Capture the cell that displays the provided text and extract its (X, Y) central coordinate. 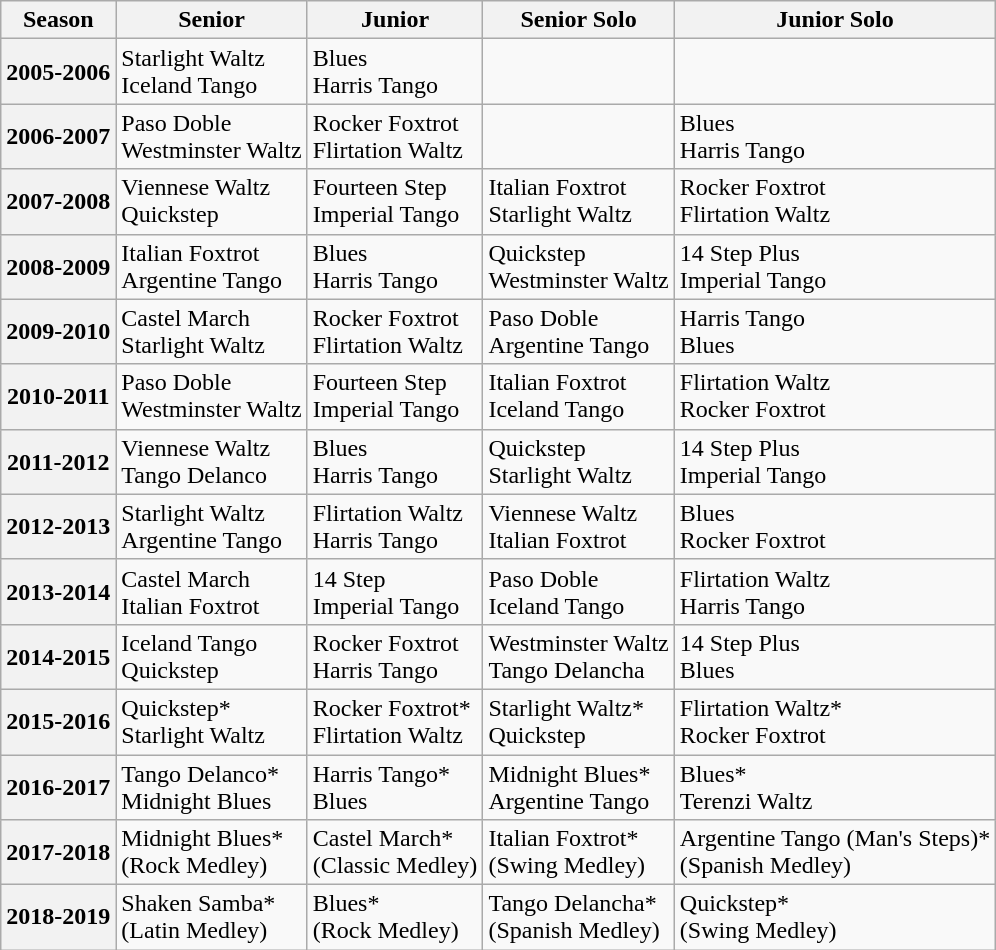
Starlight Waltz Iceland Tango (212, 72)
Paso Doble Argentine Tango (578, 332)
Westminster Waltz Tango Delancha (578, 656)
Rocker Foxtrot* Flirtation Waltz (395, 722)
Blues* Terenzi Waltz (834, 786)
Harris Tango Blues (834, 332)
2018-2019 (58, 918)
Midnight Blues* Argentine Tango (578, 786)
Junior (395, 20)
Castel March* (Classic Medley) (395, 852)
Starlight Waltz* Quickstep (578, 722)
Italian Foxtrot Starlight Waltz (578, 202)
Italian Foxtrot Argentine Tango (212, 266)
14 Step Imperial Tango (395, 592)
2011-2012 (58, 462)
Blues* (Rock Medley) (395, 918)
Junior Solo (834, 20)
Quickstep Westminster Waltz (578, 266)
Italian Foxtrot* (Swing Medley) (578, 852)
Midnight Blues* (Rock Medley) (212, 852)
Castel March Starlight Waltz (212, 332)
Senior (212, 20)
2014-2015 (58, 656)
2007-2008 (58, 202)
Viennese Waltz Quickstep (212, 202)
Harris Tango* Blues (395, 786)
Tango Delancha* (Spanish Medley) (578, 918)
2016-2017 (58, 786)
2013-2014 (58, 592)
2008-2009 (58, 266)
2006-2007 (58, 136)
Flirtation Waltz* Rocker Foxtrot (834, 722)
Senior Solo (578, 20)
2010-2011 (58, 396)
2009-2010 (58, 332)
Viennese Waltz Italian Foxtrot (578, 526)
Season (58, 20)
Paso Doble Iceland Tango (578, 592)
2015-2016 (58, 722)
Tango Delanco* Midnight Blues (212, 786)
Iceland Tango Quickstep (212, 656)
Quickstep* (Swing Medley) (834, 918)
Quickstep* Starlight Waltz (212, 722)
14 Step Plus Blues (834, 656)
2017-2018 (58, 852)
Shaken Samba* (Latin Medley) (212, 918)
2005-2006 (58, 72)
Starlight Waltz Argentine Tango (212, 526)
2012-2013 (58, 526)
Viennese Waltz Tango Delanco (212, 462)
Blues Rocker Foxtrot (834, 526)
Quickstep Starlight Waltz (578, 462)
Flirtation Waltz Rocker Foxtrot (834, 396)
Italian Foxtrot Iceland Tango (578, 396)
Argentine Tango (Man's Steps)* (Spanish Medley) (834, 852)
Rocker Foxtrot Harris Tango (395, 656)
Castel March Italian Foxtrot (212, 592)
